Search for the cell housing the specified text and yield its (X, Y) center coordinate. 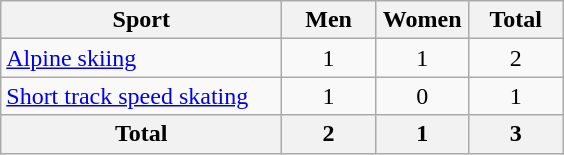
Short track speed skating (142, 96)
Women (422, 20)
Men (329, 20)
0 (422, 96)
Alpine skiing (142, 58)
3 (516, 134)
Sport (142, 20)
